Extract the (x, y) coordinate from the center of the cell holding the provided text.  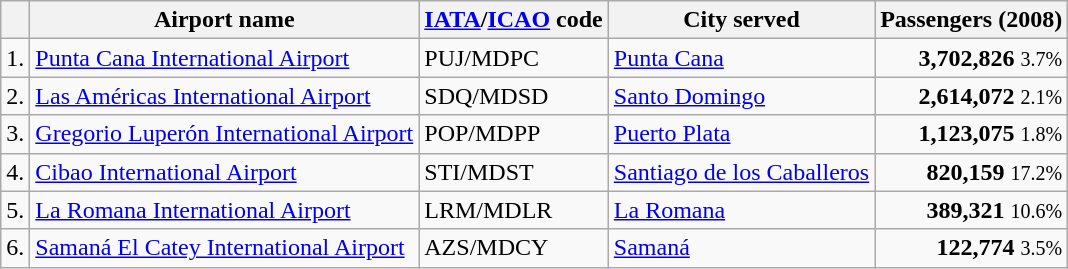
820,159 17.2% (972, 172)
5. (16, 210)
La Romana (741, 210)
PUJ/MDPC (514, 58)
Passengers (2008) (972, 20)
LRM/MDLR (514, 210)
IATA/ICAO code (514, 20)
Punta Cana International Airport (224, 58)
1. (16, 58)
3,702,826 3.7% (972, 58)
Cibao International Airport (224, 172)
2,614,072 2.1% (972, 96)
Puerto Plata (741, 134)
122,774 3.5% (972, 248)
Santo Domingo (741, 96)
Gregorio Luperón International Airport (224, 134)
Samaná El Catey International Airport (224, 248)
389,321 10.6% (972, 210)
Santiago de los Caballeros (741, 172)
6. (16, 248)
La Romana International Airport (224, 210)
City served (741, 20)
Punta Cana (741, 58)
STI/MDST (514, 172)
2. (16, 96)
SDQ/MDSD (514, 96)
Samaná (741, 248)
Las Américas International Airport (224, 96)
POP/MDPP (514, 134)
4. (16, 172)
1,123,075 1.8% (972, 134)
Airport name (224, 20)
AZS/MDCY (514, 248)
3. (16, 134)
